Return [x, y] of the center of cell containing provided text 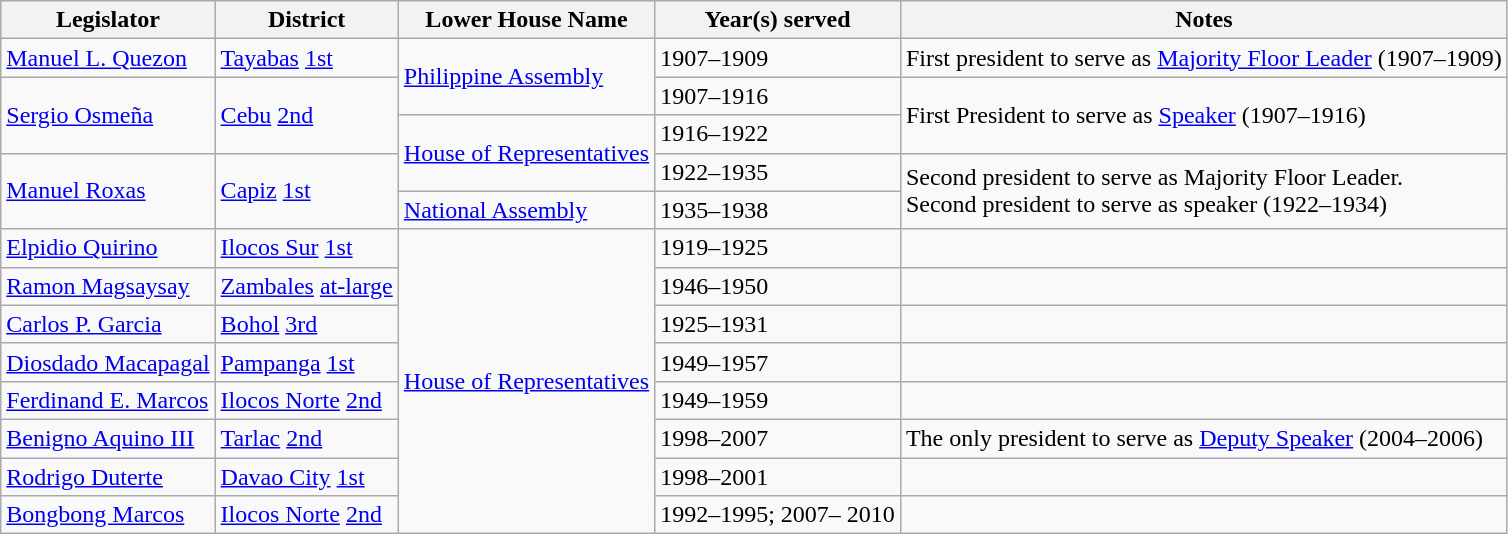
Bohol 3rd [306, 324]
1992–1995; 2007– 2010 [778, 515]
Carlos P. Garcia [108, 324]
1998–2001 [778, 477]
1925–1931 [778, 324]
The only president to serve as Deputy Speaker (2004–2006) [1204, 438]
Rodrigo Duterte [108, 477]
1907–1909 [778, 58]
1949–1959 [778, 400]
Elpidio Quirino [108, 248]
Capiz 1st [306, 191]
1946–1950 [778, 286]
Tayabas 1st [306, 58]
Cebu 2nd [306, 115]
Bongbong Marcos [108, 515]
1998–2007 [778, 438]
National Assembly [526, 210]
Ramon Magsaysay [108, 286]
1919–1925 [778, 248]
District [306, 20]
1949–1957 [778, 362]
Sergio Osmeña [108, 115]
Year(s) served [778, 20]
Zambales at-large [306, 286]
First President to serve as Speaker (1907–1916) [1204, 115]
Manuel L. Quezon [108, 58]
1935–1938 [778, 210]
Notes [1204, 20]
Lower House Name [526, 20]
Manuel Roxas [108, 191]
1916–1922 [778, 134]
Benigno Aquino III [108, 438]
Legislator [108, 20]
Ferdinand E. Marcos [108, 400]
Davao City 1st [306, 477]
Philippine Assembly [526, 77]
Diosdado Macapagal [108, 362]
Pampanga 1st [306, 362]
Second president to serve as Majority Floor Leader.Second president to serve as speaker (1922–1934) [1204, 191]
1907–1916 [778, 96]
Ilocos Sur 1st [306, 248]
Tarlac 2nd [306, 438]
1922–1935 [778, 172]
First president to serve as Majority Floor Leader (1907–1909) [1204, 58]
